Output the [X, Y] coordinate of the center of the cell containing the given text.  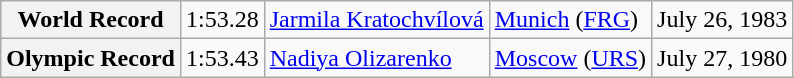
Munich (FRG) [570, 20]
Moscow (URS) [570, 58]
Jarmila Kratochvílová [376, 20]
Olympic Record [91, 58]
1:53.43 [222, 58]
1:53.28 [222, 20]
Nadiya Olizarenko [376, 58]
July 26, 1983 [722, 20]
World Record [91, 20]
July 27, 1980 [722, 58]
